Identify which cell holds the provided text, then report its [x, y] central coordinate. 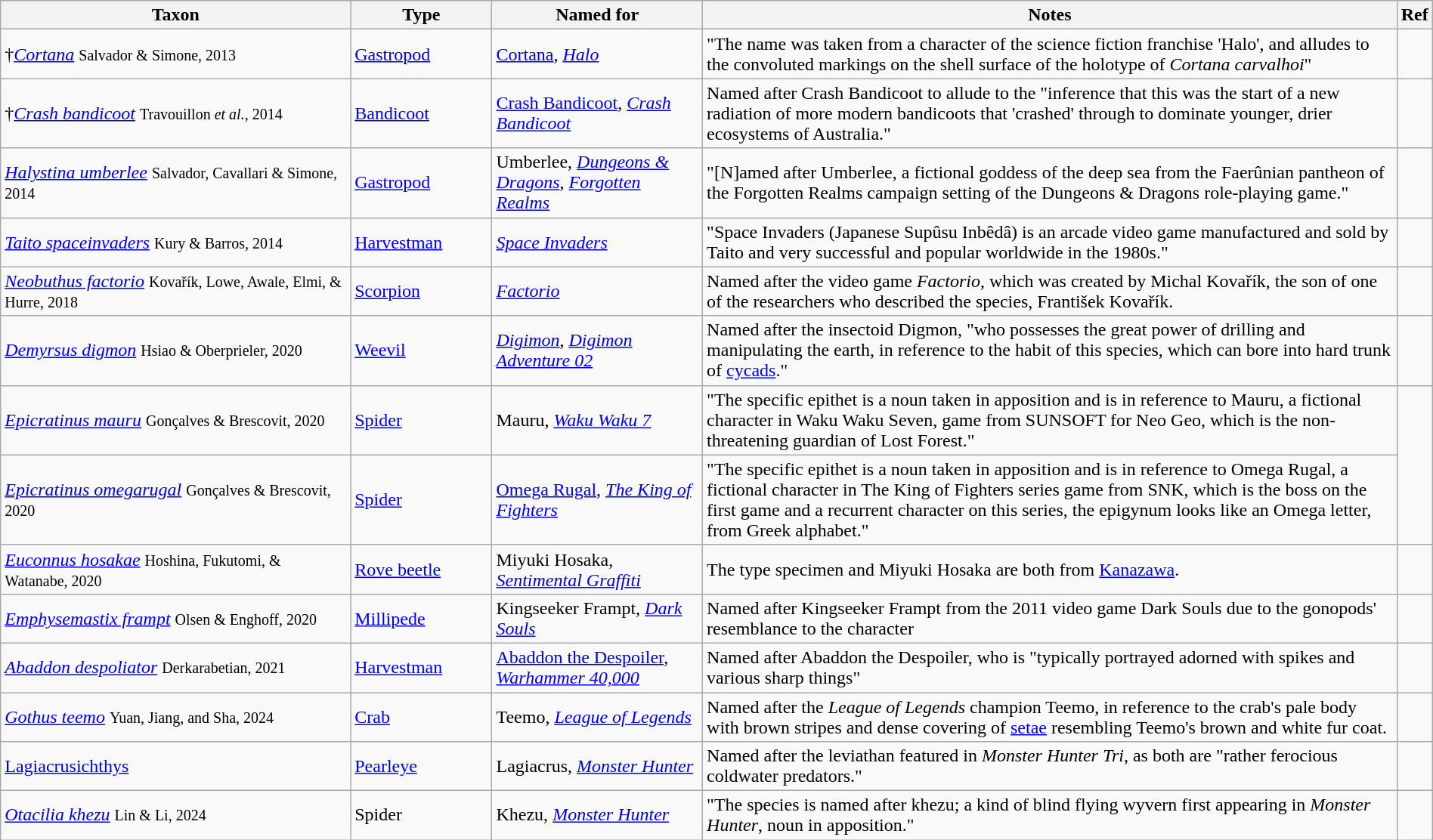
Mauru, Waku Waku 7 [597, 420]
Lagiacrus, Monster Hunter [597, 766]
Abaddon the Despoiler, Warhammer 40,000 [597, 668]
Khezu, Monster Hunter [597, 816]
"The species is named after khezu; a kind of blind flying wyvern first appearing in Monster Hunter, noun in apposition." [1051, 816]
Gothus teemo Yuan, Jiang, and Sha, 2024 [175, 716]
Neobuthus factorio Kovařík, Lowe, Awale, Elmi, & Hurre, 2018 [175, 292]
Named after Abaddon the Despoiler, who is "typically portrayed adorned with spikes and various sharp things" [1051, 668]
Bandicoot [422, 113]
†Crash bandicoot Travouillon et al., 2014 [175, 113]
Emphysemastix frampt Olsen & Enghoff, 2020 [175, 618]
Taito spaceinvaders Kury & Barros, 2014 [175, 242]
Pearleye [422, 766]
Taxon [175, 15]
Ref [1415, 15]
Crash Bandicoot, Crash Bandicoot [597, 113]
Lagiacrusichthys [175, 766]
Factorio [597, 292]
Umberlee, Dungeons & Dragons, Forgotten Realms [597, 183]
Type [422, 15]
Epicratinus omegarugal Gonçalves & Brescovit, 2020 [175, 500]
Crab [422, 716]
Kingseeker Frampt, Dark Souls [597, 618]
Euconnus hosakae Hoshina, Fukutomi, & Watanabe, 2020 [175, 570]
Weevil [422, 351]
†Cortana Salvador & Simone, 2013 [175, 54]
Named after the leviathan featured in Monster Hunter Tri, as both are "rather ferocious coldwater predators." [1051, 766]
Scorpion [422, 292]
Millipede [422, 618]
Otacilia khezu Lin & Li, 2024 [175, 816]
Miyuki Hosaka, Sentimental Graffiti [597, 570]
Halystina umberlee Salvador, Cavallari & Simone, 2014 [175, 183]
Digimon, Digimon Adventure 02 [597, 351]
Notes [1051, 15]
The type specimen and Miyuki Hosaka are both from Kanazawa. [1051, 570]
Rove beetle [422, 570]
Named for [597, 15]
Cortana, Halo [597, 54]
Space Invaders [597, 242]
Demyrsus digmon Hsiao & Oberprieler, 2020 [175, 351]
Named after Kingseeker Frampt from the 2011 video game Dark Souls due to the gonopods' resemblance to the character [1051, 618]
Epicratinus mauru Gonçalves & Brescovit, 2020 [175, 420]
Omega Rugal, The King of Fighters [597, 500]
Teemo, League of Legends [597, 716]
Abaddon despoliator Derkarabetian, 2021 [175, 668]
